Find where the given text appears and provide that cell's center as [x, y] coordinate. 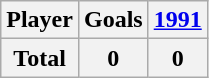
Goals [113, 20]
Player [40, 20]
1991 [178, 20]
Total [40, 58]
